Extract the (X, Y) coordinate from the center of the cell holding the provided text.  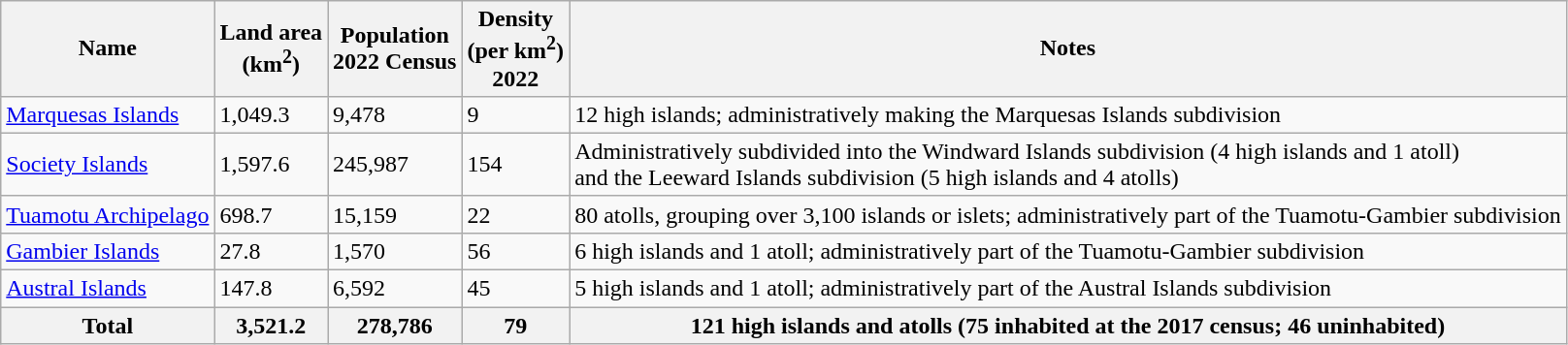
27.8 (272, 251)
12 high islands; administratively making the Marquesas Islands subdivision (1068, 114)
Gambier Islands (108, 251)
Tuamotu Archipelago (108, 214)
45 (516, 289)
Austral Islands (108, 289)
Total (108, 326)
56 (516, 251)
9,478 (395, 114)
79 (516, 326)
1,570 (395, 251)
Land area(km2) (272, 48)
1,597.6 (272, 165)
3,521.2 (272, 326)
15,159 (395, 214)
245,987 (395, 165)
22 (516, 214)
6 high islands and 1 atoll; administratively part of the Tuamotu-Gambier subdivision (1068, 251)
6,592 (395, 289)
698.7 (272, 214)
9 (516, 114)
Name (108, 48)
121 high islands and atolls (75 inhabited at the 2017 census; 46 uninhabited) (1068, 326)
278,786 (395, 326)
Marquesas Islands (108, 114)
154 (516, 165)
1,049.3 (272, 114)
Notes (1068, 48)
5 high islands and 1 atoll; administratively part of the Austral Islands subdivision (1068, 289)
Population 2022 Census (395, 48)
147.8 (272, 289)
Density (per km2)2022 (516, 48)
80 atolls, grouping over 3,100 islands or islets; administratively part of the Tuamotu-Gambier subdivision (1068, 214)
Society Islands (108, 165)
